Extract the (x, y) coordinate from the center of the cell holding the provided text.  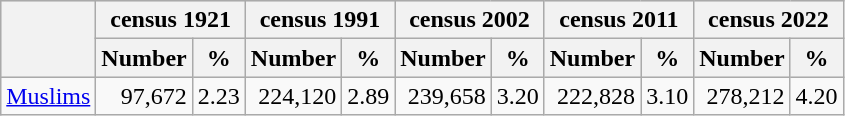
224,120 (293, 96)
3.10 (668, 96)
census 1921 (170, 20)
census 2002 (470, 20)
239,658 (443, 96)
3.20 (518, 96)
census 2011 (618, 20)
278,212 (742, 96)
Muslims (48, 96)
222,828 (592, 96)
97,672 (144, 96)
4.20 (816, 96)
census 2022 (768, 20)
2.89 (368, 96)
census 1991 (320, 20)
2.23 (218, 96)
